Output the [x, y] coordinate of the center of the cell containing the given text.  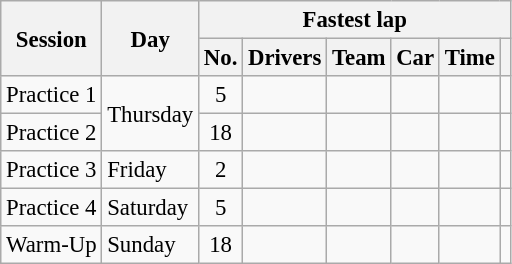
Drivers [285, 58]
Warm-Up [52, 245]
Friday [150, 170]
Practice 1 [52, 95]
No. [221, 58]
Team [359, 58]
Thursday [150, 114]
2 [221, 170]
Practice 2 [52, 133]
Day [150, 38]
Fastest lap [355, 20]
Practice 4 [52, 208]
Session [52, 38]
Car [416, 58]
Saturday [150, 208]
Sunday [150, 245]
Time [470, 58]
Practice 3 [52, 170]
